Locate the cell with the specified text and output its (X, Y) center coordinate. 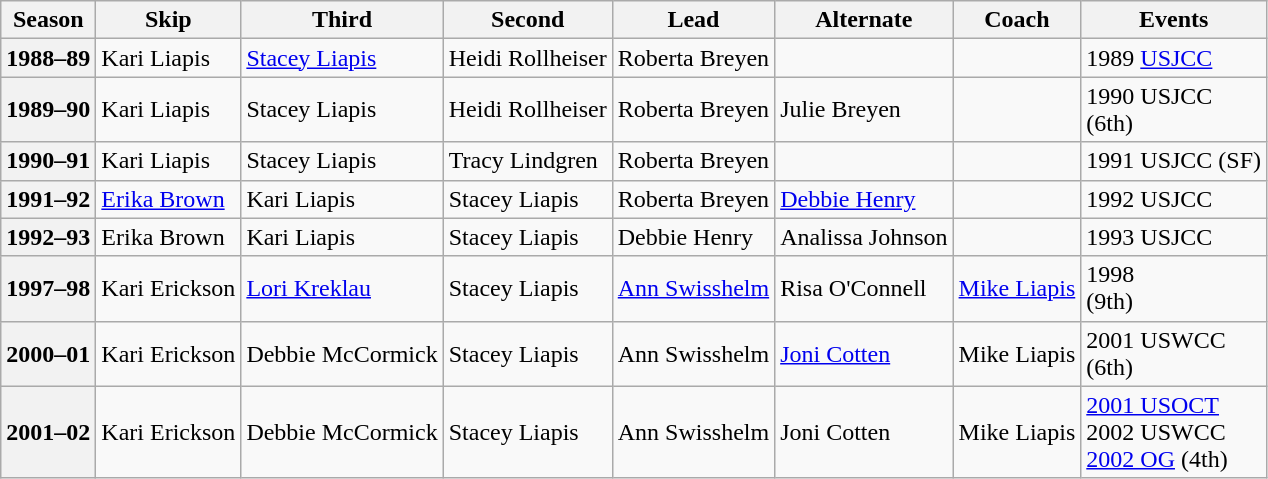
Season (48, 20)
1998 (9th) (1174, 288)
Tracy Lindgren (528, 161)
Second (528, 20)
Alternate (864, 20)
1989 USJCC (1174, 58)
Lead (693, 20)
1993 USJCC (1174, 237)
Analissa Johnson (864, 237)
1997–98 (48, 288)
Risa O'Connell (864, 288)
1991 USJCC (SF) (1174, 161)
2001 USOCT 2002 USWCC 2002 OG (4th) (1174, 432)
1988–89 (48, 58)
1989–90 (48, 110)
Lori Kreklau (342, 288)
Third (342, 20)
Events (1174, 20)
1991–92 (48, 199)
1990–91 (48, 161)
1992 USJCC (1174, 199)
2000–01 (48, 354)
2001–02 (48, 432)
Coach (1017, 20)
Julie Breyen (864, 110)
Skip (168, 20)
1990 USJCC (6th) (1174, 110)
1992–93 (48, 237)
2001 USWCC (6th) (1174, 354)
